Find where the given text appears and provide that cell's center as [x, y] coordinate. 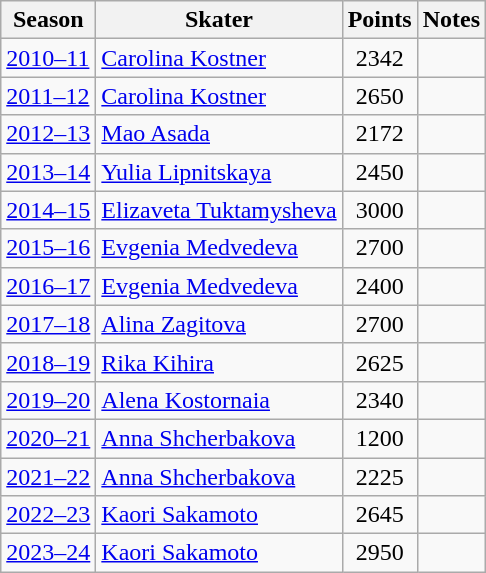
Mao Asada [219, 134]
2011–12 [48, 96]
2019–20 [48, 400]
Alena Kostornaia [219, 400]
Points [380, 20]
Season [48, 20]
2650 [380, 96]
2020–21 [48, 438]
2014–15 [48, 210]
2950 [380, 553]
Yulia Lipnitskaya [219, 172]
2022–23 [48, 515]
2172 [380, 134]
2450 [380, 172]
1200 [380, 438]
Elizaveta Tuktamysheva [219, 210]
Notes [451, 20]
Rika Kihira [219, 362]
2023–24 [48, 553]
2625 [380, 362]
2342 [380, 58]
2012–13 [48, 134]
2225 [380, 477]
Skater [219, 20]
2018–19 [48, 362]
2017–18 [48, 324]
2010–11 [48, 58]
2645 [380, 515]
2021–22 [48, 477]
3000 [380, 210]
2016–17 [48, 286]
2340 [380, 400]
2013–14 [48, 172]
2400 [380, 286]
2015–16 [48, 248]
Alina Zagitova [219, 324]
